Search for the cell housing the specified text and yield its (x, y) center coordinate. 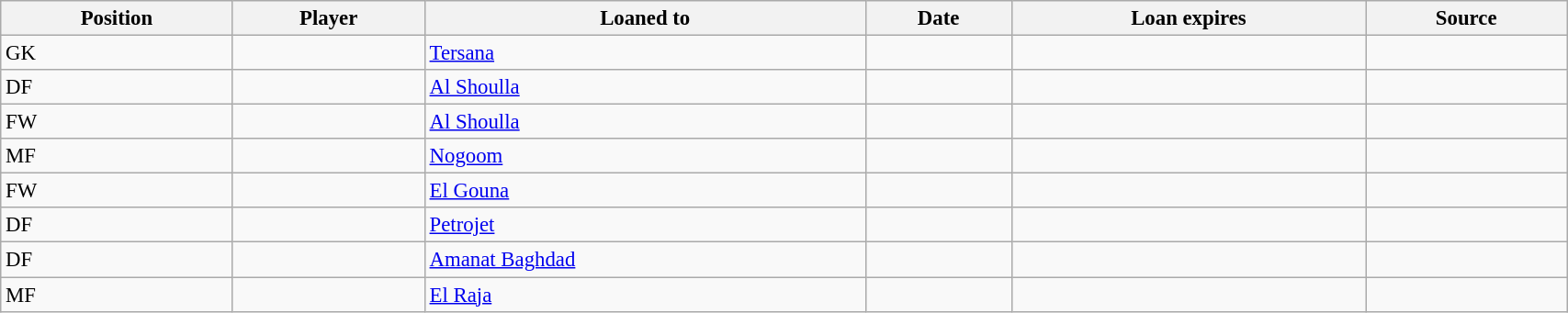
Source (1466, 18)
Tersana (645, 53)
GK (117, 53)
Player (329, 18)
El Gouna (645, 191)
Nogoom (645, 156)
El Raja (645, 295)
Amanat Baghdad (645, 260)
Position (117, 18)
Loan expires (1189, 18)
Loaned to (645, 18)
Petrojet (645, 225)
Date (939, 18)
